From the cell containing the given text, extract its center point as [X, Y] coordinate. 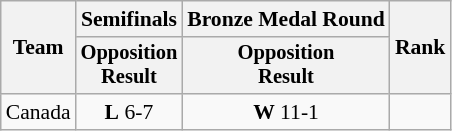
Bronze Medal Round [286, 19]
Canada [38, 112]
Semifinals [130, 19]
Rank [420, 48]
L 6-7 [130, 112]
Team [38, 48]
W 11-1 [286, 112]
